Return the (X, Y) coordinate for the center point of the cell that contains the specified text.  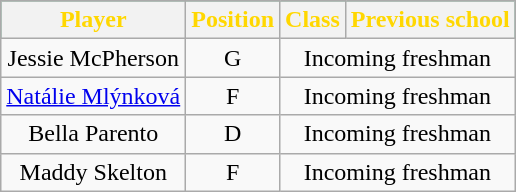
G (233, 58)
Previous school (430, 20)
Jessie McPherson (94, 58)
Position (233, 20)
Player (94, 20)
Class (313, 20)
Natálie Mlýnková (94, 96)
Maddy Skelton (94, 172)
Bella Parento (94, 134)
D (233, 134)
